Scan for the cell matching the given text and deliver its [x, y] coordinate at center. 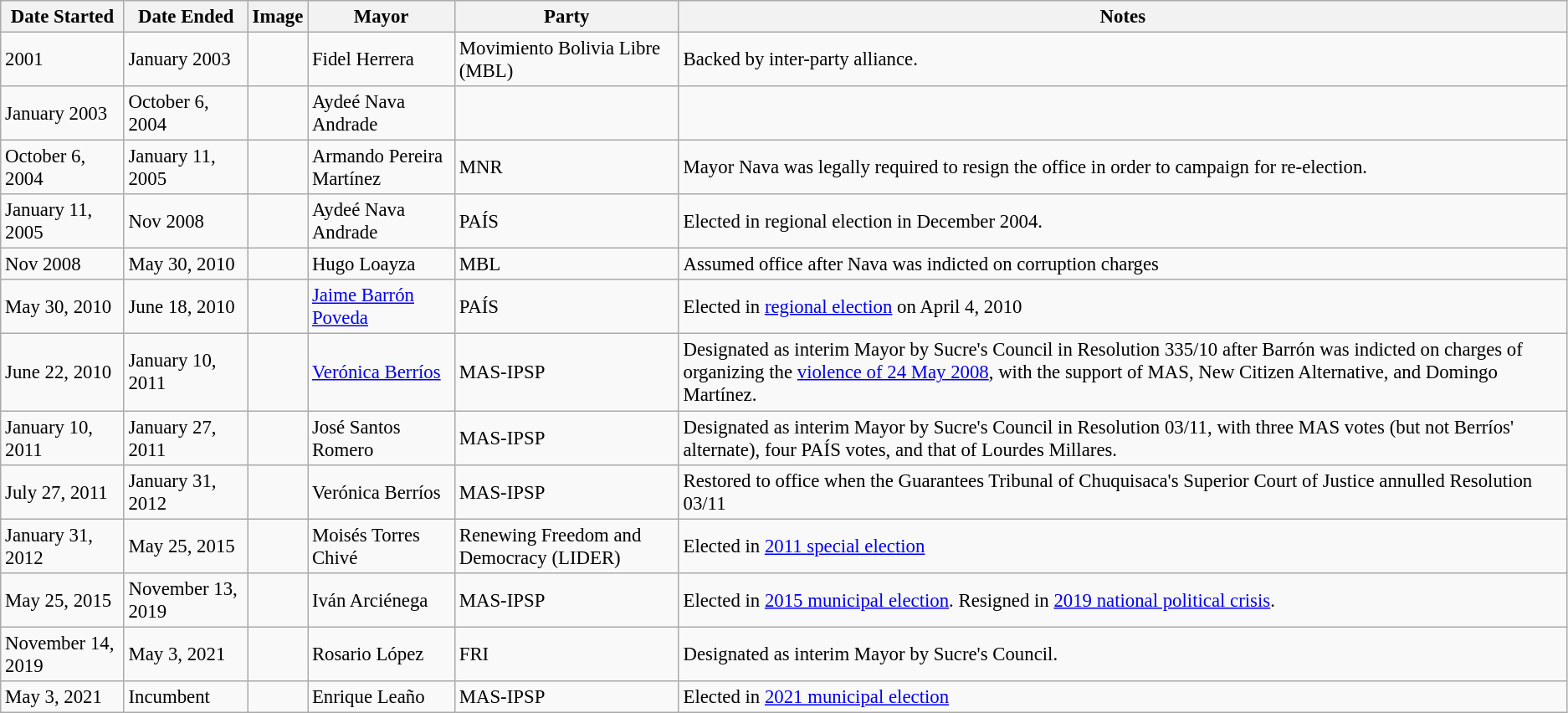
Armando Pereira Martínez [382, 167]
November 14, 2019 [62, 654]
Party [566, 17]
June 22, 2010 [62, 372]
José Santos Romero [382, 439]
Renewing Freedom and Democracy (LIDER) [566, 546]
Enrique Leaño [382, 697]
MNR [566, 167]
Image [278, 17]
Restored to office when the Guarantees Tribunal of Chuquisaca's Superior Court of Justice annulled Resolution 03/11 [1123, 492]
Date Started [62, 17]
July 27, 2011 [62, 492]
Incumbent [186, 697]
Date Ended [186, 17]
MBL [566, 264]
Hugo Loayza [382, 264]
Elected in 2011 special election [1123, 546]
Mayor [382, 17]
Mayor Nava was legally required to resign the office in order to campaign for re-election. [1123, 167]
Notes [1123, 17]
November 13, 2019 [186, 599]
Jaime Barrón Poveda [382, 306]
January 27, 2011 [186, 439]
Assumed office after Nava was indicted on corruption charges [1123, 264]
Moisés Torres Chivé [382, 546]
Elected in regional election in December 2004. [1123, 221]
June 18, 2010 [186, 306]
Backed by inter-party alliance. [1123, 60]
Elected in 2015 municipal election. Resigned in 2019 national political crisis. [1123, 599]
Designated as interim Mayor by Sucre's Council. [1123, 654]
Elected in 2021 municipal election [1123, 697]
2001 [62, 60]
Fidel Herrera [382, 60]
Rosario López [382, 654]
Iván Arciénega [382, 599]
FRI [566, 654]
Elected in regional election on April 4, 2010 [1123, 306]
Movimiento Bolivia Libre (MBL) [566, 60]
